Locate the cell with the specified text and output its [x, y] center coordinate. 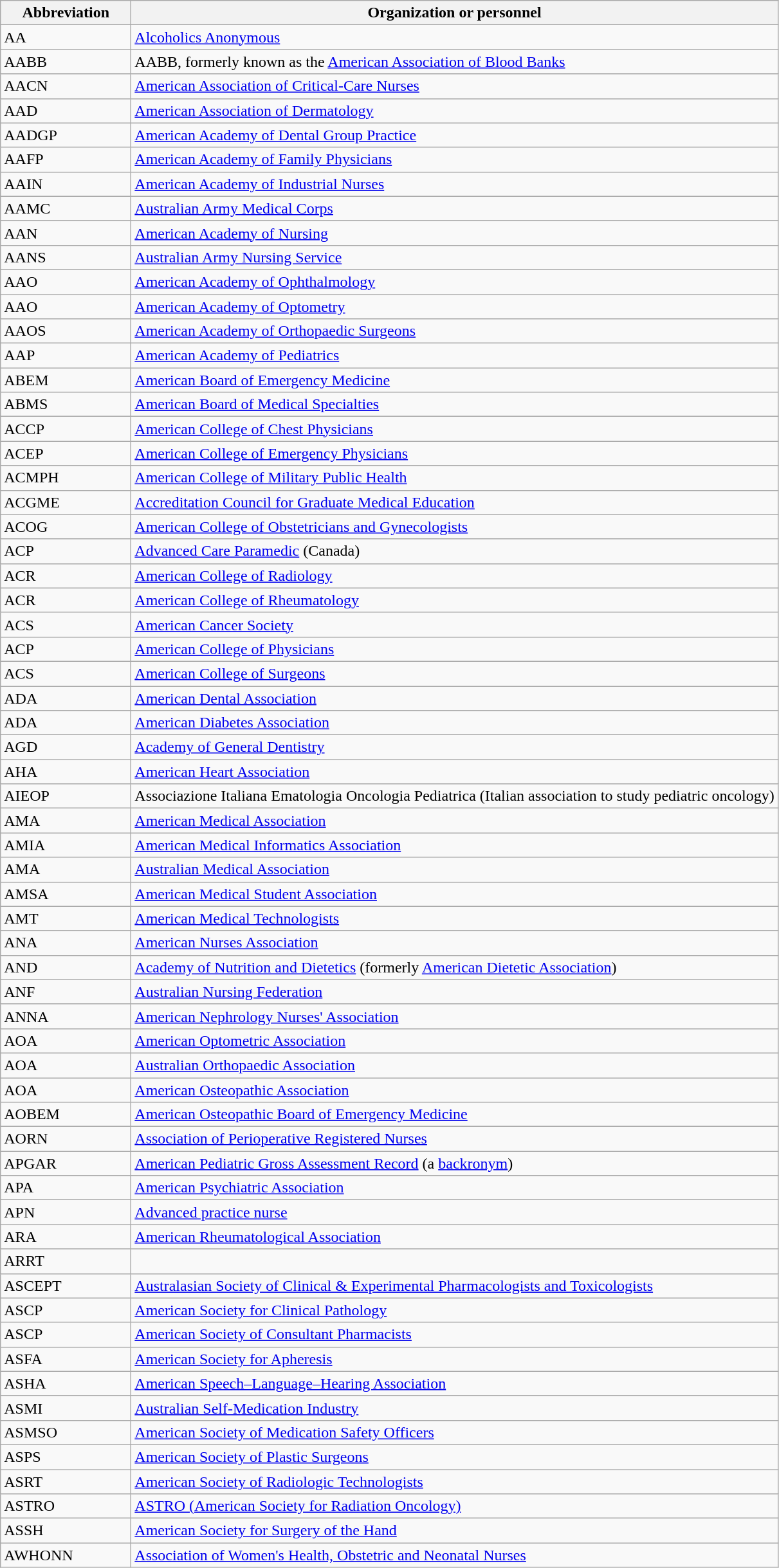
American Society for Clinical Pathology [454, 1310]
American Rheumatological Association [454, 1237]
American Nurses Association [454, 943]
American Society of Plastic Surgeons [454, 1457]
AORN [66, 1139]
American Medical Informatics Association [454, 845]
Academy of Nutrition and Dietetics (formerly American Dietetic Association) [454, 967]
American Psychiatric Association [454, 1188]
Australian Orthopaedic Association [454, 1065]
American Academy of Dental Group Practice [454, 135]
AND [66, 967]
ASTRO [66, 1506]
American Academy of Nursing [454, 233]
American Osteopathic Board of Emergency Medicine [454, 1115]
American Academy of Family Physicians [454, 160]
ACGME [66, 502]
AAN [66, 233]
AMSA [66, 894]
APN [66, 1212]
American Society for Surgery of the Hand [454, 1531]
AAIN [66, 184]
AMT [66, 918]
APA [66, 1188]
ASMI [66, 1408]
ASCEPT [66, 1286]
American Society of Medication Safety Officers [454, 1432]
Academy of General Dentistry [454, 747]
AAMC [66, 208]
AANS [66, 257]
ACEP [66, 453]
American Medical Technologists [454, 918]
American College of Physicians [454, 649]
American College of Radiology [454, 576]
Advanced Care Paramedic (Canada) [454, 551]
American Academy of Optometry [454, 307]
American Academy of Pediatrics [454, 356]
Australian Medical Association [454, 870]
American Board of Emergency Medicine [454, 380]
Alcoholics Anonymous [454, 37]
American Optometric Association [454, 1041]
ANF [66, 992]
AIEOP [66, 796]
AWHONN [66, 1555]
American College of Emergency Physicians [454, 453]
AAFP [66, 160]
American Academy of Ophthalmology [454, 282]
ACOG [66, 527]
ARRT [66, 1261]
Australasian Society of Clinical & Experimental Pharmacologists and Toxicologists [454, 1286]
AAOS [66, 331]
American Academy of Orthopaedic Surgeons [454, 331]
American Association of Critical-Care Nurses [454, 86]
American Nephrology Nurses' Association [454, 1016]
AABB [66, 62]
Australian Army Nursing Service [454, 257]
American Society of Radiologic Technologists [454, 1481]
AGD [66, 747]
ASMSO [66, 1432]
Association of Perioperative Registered Nurses [454, 1139]
ASRT [66, 1481]
ASSH [66, 1531]
ANNA [66, 1016]
American Dental Association [454, 698]
ASTRO (American Society for Radiation Oncology) [454, 1506]
ARA [66, 1237]
American Board of Medical Specialties [454, 405]
American Medical Student Association [454, 894]
Australian Self-Medication Industry [454, 1408]
ACMPH [66, 478]
American College of Chest Physicians [454, 429]
American Pediatric Gross Assessment Record (a backronym) [454, 1163]
AAP [66, 356]
ASHA [66, 1383]
American Heart Association [454, 772]
American Society for Apheresis [454, 1359]
Abbreviation [66, 13]
American College of Surgeons [454, 673]
Accreditation Council for Graduate Medical Education [454, 502]
American College of Military Public Health [454, 478]
Advanced practice nurse [454, 1212]
AABB, formerly known as the American Association of Blood Banks [454, 62]
Australian Nursing Federation [454, 992]
American Cancer Society [454, 624]
ABMS [66, 405]
ASPS [66, 1457]
AMIA [66, 845]
AOBEM [66, 1115]
Association of Women's Health, Obstetric and Neonatal Nurses [454, 1555]
American College of Obstetricians and Gynecologists [454, 527]
Associazione Italiana Ematologia Oncologia Pediatrica (Italian association to study pediatric oncology) [454, 796]
APGAR [66, 1163]
American Association of Dermatology [454, 111]
AA [66, 37]
AACN [66, 86]
American Academy of Industrial Nurses [454, 184]
ANA [66, 943]
AHA [66, 772]
AADGP [66, 135]
American Medical Association [454, 821]
ACCP [66, 429]
American College of Rheumatology [454, 600]
Australian Army Medical Corps [454, 208]
American Osteopathic Association [454, 1090]
American Diabetes Association [454, 723]
Organization or personnel [454, 13]
American Society of Consultant Pharmacists [454, 1335]
ABEM [66, 380]
AAD [66, 111]
American Speech–Language–Hearing Association [454, 1383]
ASFA [66, 1359]
